Find where the given text appears and provide that cell's center as [x, y] coordinate. 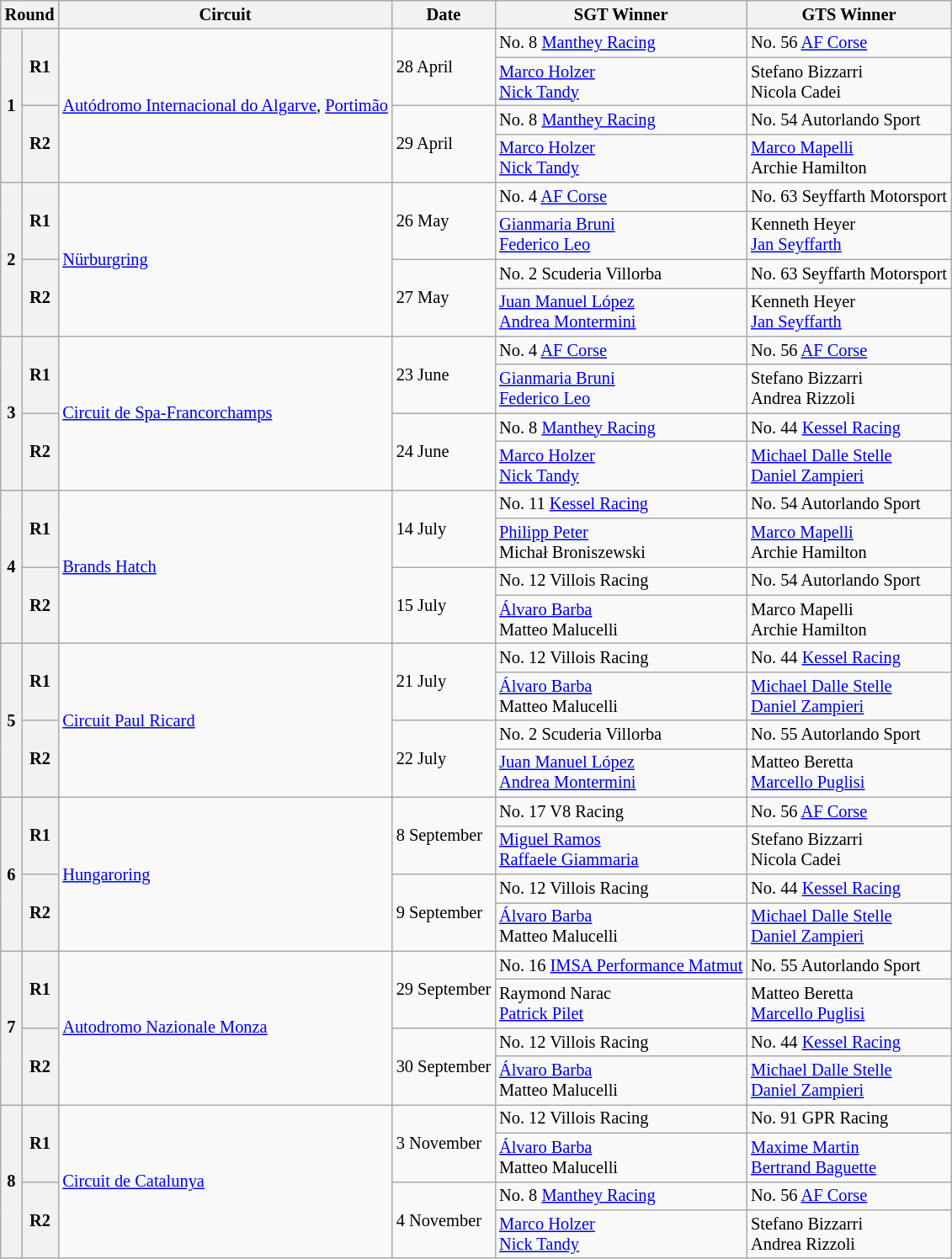
Miguel Ramos Raffaele Giammaria [621, 850]
Date [444, 14]
Autódromo Internacional do Algarve, Portimão [225, 106]
No. 17 V8 Racing [621, 811]
Philipp Peter Michał Broniszewski [621, 543]
29 April [444, 143]
4 [12, 567]
3 [12, 412]
9 September [444, 912]
Circuit de Spa-Francorchamps [225, 412]
Circuit [225, 14]
Circuit de Catalunya [225, 1182]
2 [12, 259]
3 November [444, 1143]
26 May [444, 220]
29 September [444, 990]
Autodromo Nazionale Monza [225, 1028]
1 [12, 106]
Maxime Martin Bertrand Baguette [848, 1157]
Hungaroring [225, 874]
8 [12, 1182]
GTS Winner [848, 14]
Brands Hatch [225, 567]
23 June [444, 374]
27 May [444, 298]
15 July [444, 604]
28 April [444, 67]
Nürburgring [225, 259]
4 November [444, 1220]
5 [12, 720]
No. 91 GPR Racing [848, 1118]
30 September [444, 1065]
No. 11 Kessel Racing [621, 504]
Raymond Narac Patrick Pilet [621, 1003]
21 July [444, 682]
6 [12, 874]
24 June [444, 451]
Circuit Paul Ricard [225, 720]
14 July [444, 529]
7 [12, 1028]
Round [30, 14]
22 July [444, 759]
No. 16 IMSA Performance Matmut [621, 965]
SGT Winner [621, 14]
8 September [444, 835]
